Pinpoint the cell where the given text exists, returning its (x, y) midpoint coordinate. 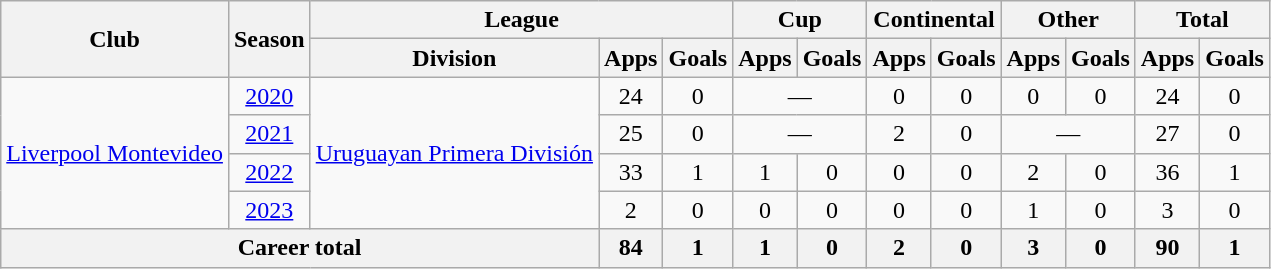
Cup (800, 20)
Career total (300, 248)
Division (454, 58)
27 (1167, 134)
84 (631, 248)
36 (1167, 172)
2022 (269, 172)
Season (269, 39)
90 (1167, 248)
League (522, 20)
Continental (934, 20)
2021 (269, 134)
Other (1068, 20)
Club (115, 39)
Liverpool Montevideo (115, 153)
33 (631, 172)
2023 (269, 210)
25 (631, 134)
Uruguayan Primera División (454, 153)
Total (1202, 20)
2020 (269, 96)
